From the cell containing the given text, extract its center point as [X, Y] coordinate. 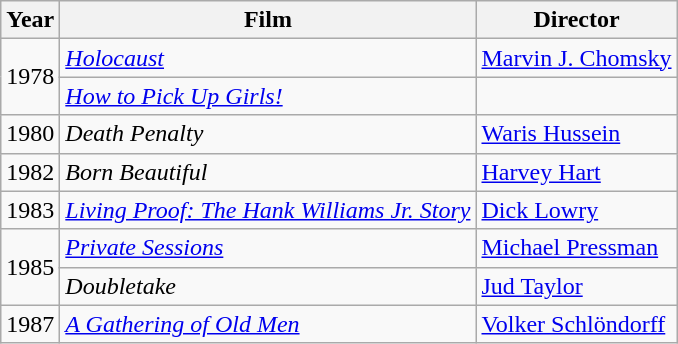
How to Pick Up Girls! [268, 96]
Doubletake [268, 286]
Living Proof: The Hank Williams Jr. Story [268, 210]
Private Sessions [268, 248]
A Gathering of Old Men [268, 324]
Dick Lowry [576, 210]
1982 [30, 172]
Marvin J. Chomsky [576, 58]
Born Beautiful [268, 172]
Volker Schlöndorff [576, 324]
Death Penalty [268, 134]
Jud Taylor [576, 286]
1985 [30, 267]
Waris Hussein [576, 134]
Director [576, 20]
1983 [30, 210]
Michael Pressman [576, 248]
Harvey Hart [576, 172]
1987 [30, 324]
Film [268, 20]
1978 [30, 77]
1980 [30, 134]
Holocaust [268, 58]
Year [30, 20]
